Identify which cell holds the provided text, then report its [x, y] central coordinate. 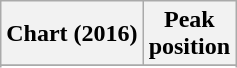
Chart (2016) [72, 34]
Peak position [189, 34]
